Output the (X, Y) coordinate of the center of the cell containing the given text.  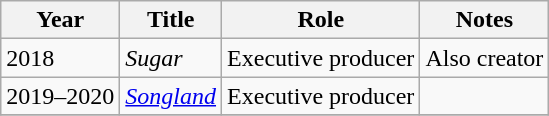
Sugar (171, 58)
Year (60, 20)
Role (321, 20)
Also creator (484, 58)
2018 (60, 58)
Notes (484, 20)
Title (171, 20)
Songland (171, 96)
2019–2020 (60, 96)
